Find where the given text appears and provide that cell's center as (X, Y) coordinate. 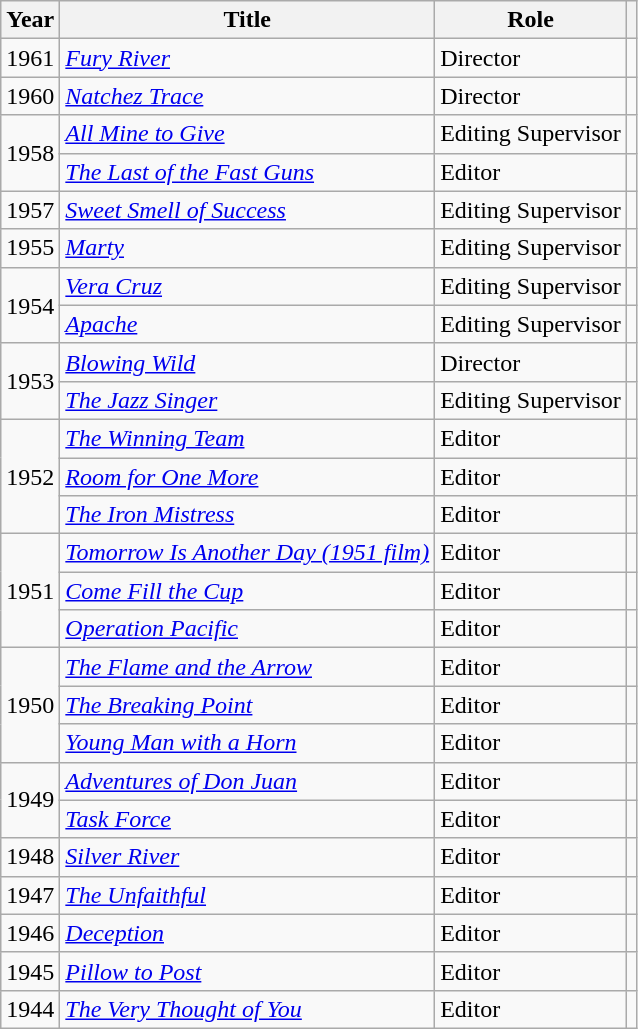
Operation Pacific (248, 629)
Vera Cruz (248, 286)
1947 (30, 895)
Young Man with a Horn (248, 743)
1957 (30, 210)
1955 (30, 248)
Pillow to Post (248, 971)
Tomorrow Is Another Day (1951 film) (248, 553)
Come Fill the Cup (248, 591)
1945 (30, 971)
1961 (30, 58)
Year (30, 20)
Fury River (248, 58)
Apache (248, 324)
The Unfaithful (248, 895)
1954 (30, 305)
1958 (30, 153)
The Flame and the Arrow (248, 667)
Silver River (248, 857)
The Winning Team (248, 438)
1960 (30, 96)
1952 (30, 476)
Marty (248, 248)
1953 (30, 381)
Adventures of Don Juan (248, 781)
The Last of the Fast Guns (248, 172)
1950 (30, 705)
Blowing Wild (248, 362)
The Jazz Singer (248, 400)
Deception (248, 933)
All Mine to Give (248, 134)
1948 (30, 857)
1944 (30, 1009)
1949 (30, 800)
The Iron Mistress (248, 515)
The Breaking Point (248, 705)
1946 (30, 933)
Sweet Smell of Success (248, 210)
Role (531, 20)
1951 (30, 591)
Room for One More (248, 477)
The Very Thought of You (248, 1009)
Natchez Trace (248, 96)
Title (248, 20)
Task Force (248, 819)
